Extract the [x, y] coordinate from the center of the cell holding the provided text.  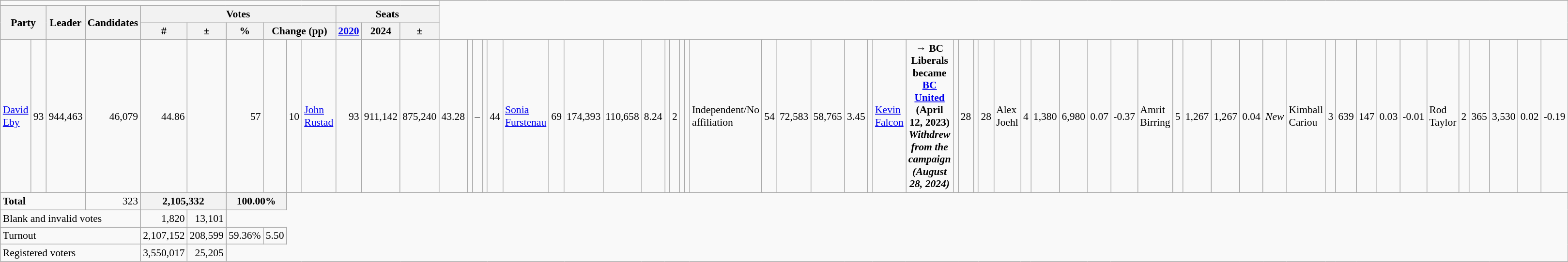
25,205 [207, 253]
Total [43, 202]
911,142 [381, 116]
-0.37 [1124, 116]
44 [495, 116]
# [164, 31]
– [477, 116]
0.03 [1388, 116]
57 [245, 116]
Kevin Falcon [889, 116]
Blank and invalid votes [71, 218]
110,658 [622, 116]
Seats [387, 14]
44.86 [164, 116]
Votes [238, 14]
3 [1331, 116]
Registered voters [71, 253]
Party [23, 22]
0.07 [1099, 116]
Turnout [71, 236]
10 [294, 116]
43.28 [453, 116]
3,530 [1504, 116]
100.00% [257, 202]
3,550,017 [164, 253]
944,463 [65, 116]
5.50 [275, 236]
2020 [349, 31]
-0.01 [1413, 116]
1,380 [1045, 116]
→ BC Liberals became BC United (April 12, 2023)Withdrew from the campaign (August 28, 2024) [930, 116]
365 [1479, 116]
875,240 [419, 116]
46,079 [113, 116]
208,599 [207, 236]
58,765 [827, 116]
4 [1026, 116]
323 [113, 202]
147 [1367, 116]
69 [556, 116]
Rod Taylor [1443, 116]
Candidates [113, 22]
David Eby [15, 116]
0.04 [1251, 116]
54 [769, 116]
Leader [65, 22]
13,101 [207, 218]
0.02 [1530, 116]
72,583 [794, 116]
2,105,332 [183, 202]
Kimball Cariou [1306, 116]
Amrit Birring [1155, 116]
% [245, 31]
New [1275, 116]
2024 [381, 31]
1,820 [164, 218]
5 [1178, 116]
6,980 [1074, 116]
-0.19 [1554, 116]
John Rustad [319, 116]
59.36% [245, 236]
639 [1346, 116]
2,107,152 [164, 236]
Alex Joehl [1007, 116]
Independent/No affiliation [725, 116]
Sonia Furstenau [526, 116]
Change (pp) [300, 31]
174,393 [584, 116]
8.24 [653, 116]
3.45 [856, 116]
